Detect which cell encompasses the target text, then output its [X, Y] center coordinate. 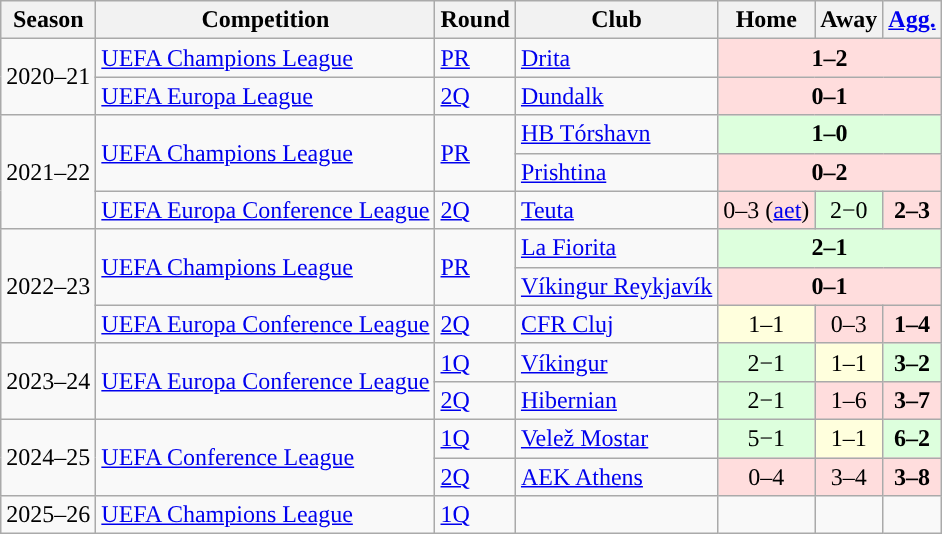
3–4 [849, 477]
UEFA Conference League [266, 457]
0–4 [766, 477]
0–3 [849, 324]
Agg. [912, 20]
1–4 [912, 324]
Teuta [616, 210]
2023–24 [48, 381]
Hibernian [616, 400]
0–3 (aet) [766, 210]
1–0 [830, 134]
Home [766, 20]
1–6 [849, 400]
Away [849, 20]
6–2 [912, 438]
Víkingur [616, 362]
2–3 [912, 210]
Víkingur Reykjavík [616, 286]
Season [48, 20]
2025–26 [48, 515]
CFR Cluj [616, 324]
Club [616, 20]
UEFA Europa League [266, 96]
Round [475, 20]
Dundalk [616, 96]
AEK Athens [616, 477]
Drita [616, 58]
Velež Mostar [616, 438]
2024–25 [48, 457]
La Fiorita [616, 248]
2−0 [849, 210]
2022–23 [48, 286]
Competition [266, 20]
3–2 [912, 362]
1–2 [830, 58]
2021–22 [48, 172]
0–2 [830, 172]
3–8 [912, 477]
2020–21 [48, 77]
3–7 [912, 400]
5−1 [766, 438]
2–1 [830, 248]
HB Tórshavn [616, 134]
Prishtina [616, 172]
